For the text-containing cell, return its midpoint in (x, y) coordinate format. 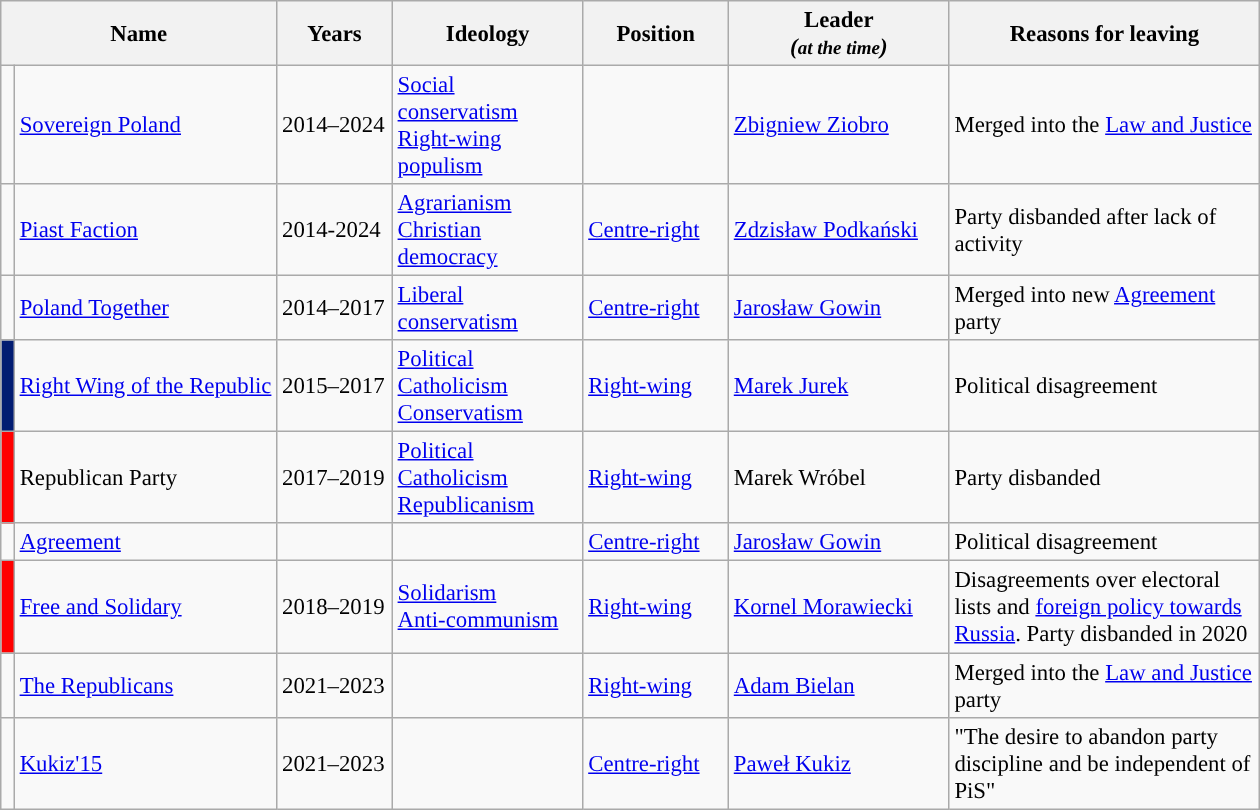
Kukiz'15 (145, 763)
Merged into new Agreement party (1104, 308)
Kornel Morawiecki (838, 607)
SolidarismAnti-communism (488, 607)
Position (656, 34)
Social conservatismRight-wing populism (488, 126)
Poland Together (145, 308)
Sovereign Poland (145, 126)
Paweł Kukiz (838, 763)
Leader (at the time) (838, 34)
Marek Jurek (838, 386)
AgrarianismChristian democracy (488, 230)
2014–2024 (335, 126)
Liberal conservatism (488, 308)
2014-2024 (335, 230)
2014–2017 (335, 308)
Political CatholicismRepublicanism (488, 478)
Zbigniew Ziobro (838, 126)
Marek Wróbel (838, 478)
"The desire to abandon party discipline and be independent of PiS" (1104, 763)
The Republicans (145, 686)
Disagreements over electoral lists and foreign policy towards Russia. Party disbanded in 2020 (1104, 607)
Ideology (488, 34)
Party disbanded (1104, 478)
Free and Solidary (145, 607)
Zdzisław Podkański (838, 230)
2017–2019 (335, 478)
Agreement (145, 543)
Adam Bielan (838, 686)
2015–2017 (335, 386)
Reasons for leaving (1104, 34)
Political CatholicismConservatism (488, 386)
Years (335, 34)
Piast Faction (145, 230)
2018–2019 (335, 607)
Merged into the Law and Justice (1104, 126)
Republican Party (145, 478)
Party disbanded after lack of activity (1104, 230)
Merged into the Law and Justice party (1104, 686)
Name (139, 34)
Right Wing of the Republic (145, 386)
